Locate the cell with the specified text and output its (X, Y) center coordinate. 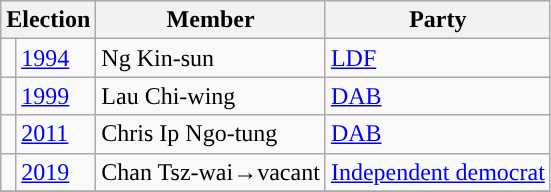
Chris Ip Ngo-tung (211, 134)
Party (438, 20)
1994 (56, 58)
Chan Tsz-wai→vacant (211, 172)
Independent democrat (438, 172)
Member (211, 20)
LDF (438, 58)
2019 (56, 172)
1999 (56, 96)
Ng Kin-sun (211, 58)
2011 (56, 134)
Election (48, 20)
Lau Chi-wing (211, 96)
